Determine the (x, y) coordinate at the center of the cell enclosing the given text.  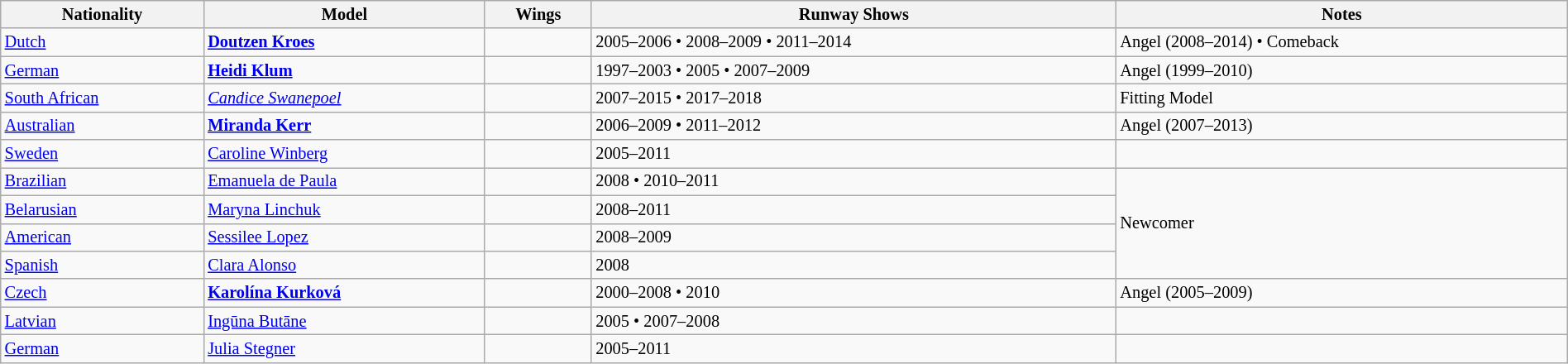
Miranda Kerr (344, 126)
Angel (1999–2010) (1341, 70)
2008–2009 (853, 237)
Australian (103, 126)
Brazilian (103, 181)
Doutzen Kroes (344, 42)
Heidi Klum (344, 70)
Nationality (103, 14)
Czech (103, 293)
Fitting Model (1341, 98)
Candice Swanepoel (344, 98)
Caroline Winberg (344, 154)
Wings (538, 14)
2005 • 2007–2008 (853, 321)
2006–2009 • 2011–2012 (853, 126)
1997–2003 • 2005 • 2007–2009 (853, 70)
American (103, 237)
Notes (1341, 14)
Angel (2008–2014) • Comeback (1341, 42)
Latvian (103, 321)
2005–2006 • 2008–2009 • 2011–2014 (853, 42)
Ingūna Butāne (344, 321)
Angel (2005–2009) (1341, 293)
2008 • 2010–2011 (853, 181)
South African (103, 98)
Clara Alonso (344, 265)
Dutch (103, 42)
Runway Shows (853, 14)
Angel (2007–2013) (1341, 126)
Spanish (103, 265)
Newcomer (1341, 223)
Model (344, 14)
Maryna Linchuk (344, 209)
Sessilee Lopez (344, 237)
2007–2015 • 2017–2018 (853, 98)
Belarusian (103, 209)
Julia Stegner (344, 348)
2008 (853, 265)
2000–2008 • 2010 (853, 293)
Karolína Kurková (344, 293)
Emanuela de Paula (344, 181)
2008–2011 (853, 209)
Sweden (103, 154)
